Detect which cell encompasses the target text, then output its [x, y] center coordinate. 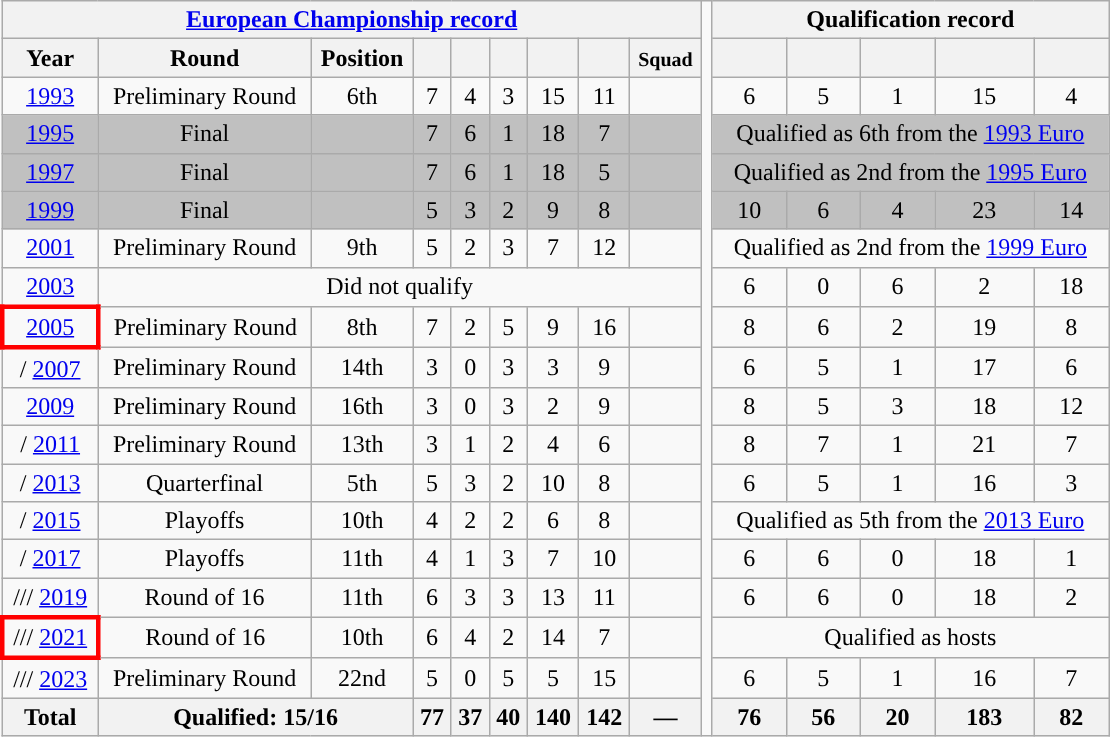
2003 [50, 287]
Total [50, 717]
/// 2021 [50, 638]
77 [432, 717]
Squad [666, 58]
82 [1071, 717]
17 [984, 368]
40 [508, 717]
Round [204, 58]
37 [470, 717]
1993 [50, 96]
Qualified as 6th from the 1993 Euro [910, 134]
9th [362, 248]
8th [362, 328]
14th [362, 368]
1999 [50, 210]
Qualified as 2nd from the 1999 Euro [910, 248]
22nd [362, 678]
2009 [50, 406]
2001 [50, 248]
/ 2007 [50, 368]
European Championship record [352, 20]
— [666, 717]
20 [897, 717]
23 [984, 210]
183 [984, 717]
1997 [50, 172]
/// 2019 [50, 598]
19 [984, 328]
16th [362, 406]
140 [552, 717]
Qualified as 5th from the 2013 Euro [910, 521]
Did not qualify [400, 287]
/ 2015 [50, 521]
Year [50, 58]
Qualified: 15/16 [256, 717]
13th [362, 444]
56 [823, 717]
76 [749, 717]
Quarterfinal [204, 483]
Position [362, 58]
13 [552, 598]
/ 2017 [50, 559]
5th [362, 483]
/// 2023 [50, 678]
Qualified as hosts [910, 638]
Qualified as 2nd from the 1995 Euro [910, 172]
142 [604, 717]
21 [984, 444]
/ 2011 [50, 444]
6th [362, 96]
2005 [50, 328]
Qualification record [910, 20]
1995 [50, 134]
/ 2013 [50, 483]
